Provide the [x, y] coordinate of the cell's center where the given text is located.  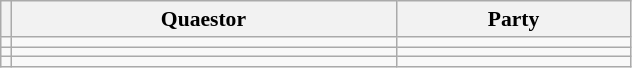
Party [514, 19]
Quaestor [204, 19]
